Determine the [x, y] coordinate at the center of the cell enclosing the given text.  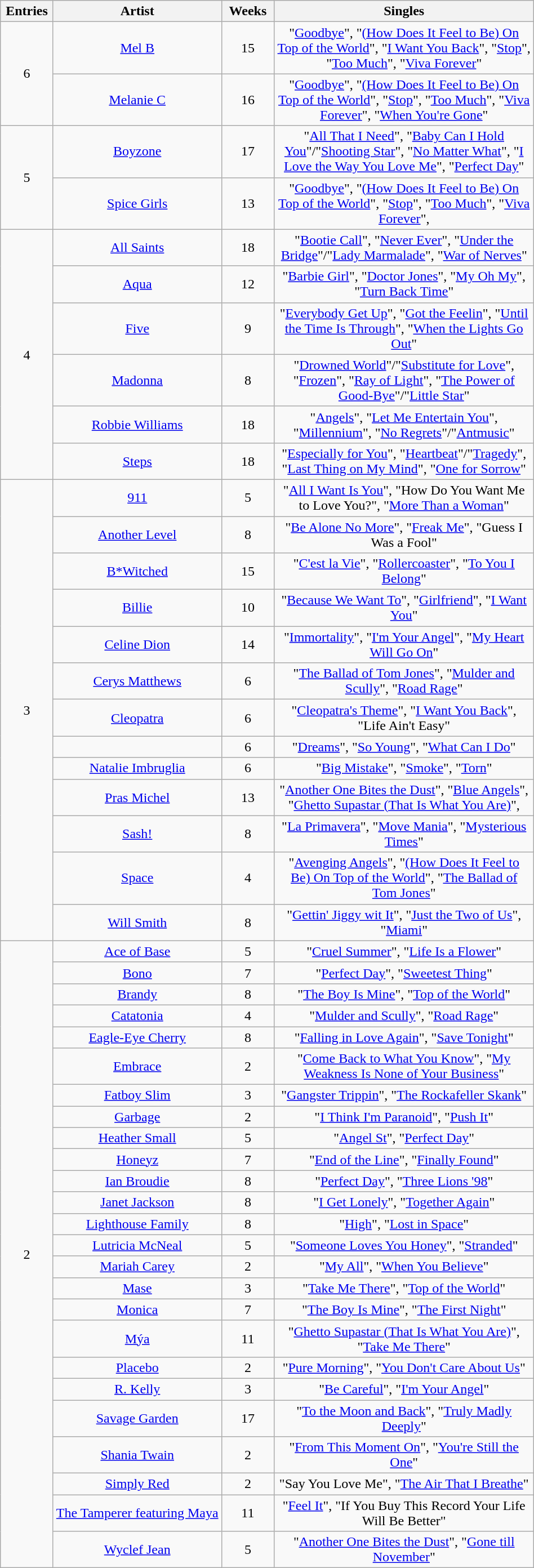
"All That I Need", "Baby Can I Hold You"/"Shooting Star", "No Matter What", "I Love the Way You Love Me", "Perfect Day" [404, 152]
"The Boy Is Mine", "The First Night" [404, 1309]
Celine Dion [137, 644]
10 [248, 608]
Madonna [137, 380]
"Bootie Call", "Never Ever", "Under the Bridge"/"Lady Marmalade", "War of Nerves" [404, 248]
"Say You Love Me", "The Air That I Breathe" [404, 1484]
"Perfect Day", "Sweetest Thing" [404, 973]
Monica [137, 1309]
Fatboy Slim [137, 1095]
14 [248, 644]
Bono [137, 973]
Heather Small [137, 1138]
"Gangster Trippin", "The Rockafeller Skank" [404, 1095]
Simply Red [137, 1484]
"All I Want Is You", "How Do You Want Me to Love You?", "More Than a Woman" [404, 498]
911 [137, 498]
Natalie Imbruglia [137, 768]
Lighthouse Family [137, 1224]
"Another One Bites the Dust", "Blue Angels", "Ghetto Supastar (That Is What You Are)", [404, 798]
Mariah Carey [137, 1267]
"La Primavera", "Move Mania", "Mysterious Times" [404, 834]
"Ghetto Supastar (That Is What You Are)", "Take Me There" [404, 1338]
"Pure Morning", "You Don't Care About Us" [404, 1367]
Another Level [137, 534]
"Falling in Love Again", "Save Tonight" [404, 1037]
Steps [137, 461]
Cerys Matthews [137, 681]
Aqua [137, 284]
Weeks [248, 11]
"Mulder and Scully", "Road Rage" [404, 1015]
Savage Garden [137, 1418]
Singles [404, 11]
Robbie Williams [137, 425]
"Be Careful", "I'm Your Angel" [404, 1389]
"The Ballad of Tom Jones", "Mulder and Scully", "Road Rage" [404, 681]
"Gettin' Jiggy wit It", "Just the Two of Us", "Miami" [404, 923]
"Especially for You", "Heartbeat"/"Tragedy", "Last Thing on My Mind", "One for Sorrow" [404, 461]
Artist [137, 11]
Catatonia [137, 1015]
"Avenging Angels", "(How Does It Feel to Be) On Top of the World", "The Ballad of Tom Jones" [404, 878]
Wyclef Jean [137, 1550]
Ian Broudie [137, 1181]
Entries [27, 11]
12 [248, 284]
"Another One Bites the Dust", "Gone till November" [404, 1550]
"Big Mistake", "Smoke", "Torn" [404, 768]
"Take Me There", "Top of the World" [404, 1288]
"Drowned World"/"Substitute for Love", "Frozen", "Ray of Light", "The Power of Good-Bye"/"Little Star" [404, 380]
The Tamperer featuring Maya [137, 1513]
Shania Twain [137, 1455]
"I Think I'm Paranoid", "Push It" [404, 1117]
Mase [137, 1288]
Janet Jackson [137, 1202]
"My All", "When You Believe" [404, 1267]
"To the Moon and Back", "Truly Madly Deeply" [404, 1418]
"Immortality", "I'm Your Angel", "My Heart Will Go On" [404, 644]
Pras Michel [137, 798]
"Dreams", "So Young", "What Can I Do" [404, 747]
"End of the Line", "Finally Found" [404, 1160]
Will Smith [137, 923]
16 [248, 100]
"Angels", "Let Me Entertain You", "Millennium", "No Regrets"/"Antmusic" [404, 425]
Space [137, 878]
"The Boy Is Mine", "Top of the World" [404, 994]
"Barbie Girl", "Doctor Jones", "My Oh My", "Turn Back Time" [404, 284]
"High", "Lost in Space" [404, 1224]
Mýa [137, 1338]
Spice Girls [137, 203]
"Be Alone No More", "Freak Me", "Guess I Was a Fool" [404, 534]
Cleopatra [137, 718]
Embrace [137, 1067]
Garbage [137, 1117]
"Feel It", "If You Buy This Record Your Life Will Be Better" [404, 1513]
"Cruel Summer", "Life Is a Flower" [404, 951]
R. Kelly [137, 1389]
"Cleopatra's Theme", "I Want You Back", "Life Ain't Easy" [404, 718]
"Someone Loves You Honey", "Stranded" [404, 1245]
"Perfect Day", "Three Lions '98" [404, 1181]
"Everybody Get Up", "Got the Feelin", "Until the Time Is Through", "When the Lights Go Out" [404, 328]
Lutricia McNeal [137, 1245]
Five [137, 328]
Mel B [137, 48]
"Angel St", "Perfect Day" [404, 1138]
All Saints [137, 248]
Brandy [137, 994]
"From This Moment On", "You're Still the One" [404, 1455]
"Goodbye", "(How Does It Feel to Be) On Top of the World", "Stop", "Too Much", "Viva Forever", "When You're Gone" [404, 100]
"I Get Lonely", "Together Again" [404, 1202]
Sash! [137, 834]
"Goodbye", "(How Does It Feel to Be) On Top of the World", "Stop", "Too Much", "Viva Forever", [404, 203]
Eagle-Eye Cherry [137, 1037]
"C'est la Vie", "Rollercoaster", "To You I Belong" [404, 571]
Honeyz [137, 1160]
Melanie C [137, 100]
Placebo [137, 1367]
Ace of Base [137, 951]
Billie [137, 608]
9 [248, 328]
"Because We Want To", "Girlfriend", "I Want You" [404, 608]
Boyzone [137, 152]
"Come Back to What You Know", "My Weakness Is None of Your Business" [404, 1067]
"Goodbye", "(How Does It Feel to Be) On Top of the World", "I Want You Back", "Stop", "Too Much", "Viva Forever" [404, 48]
B*Witched [137, 571]
